Return the [X, Y] coordinate for the center point of the cell that contains the specified text.  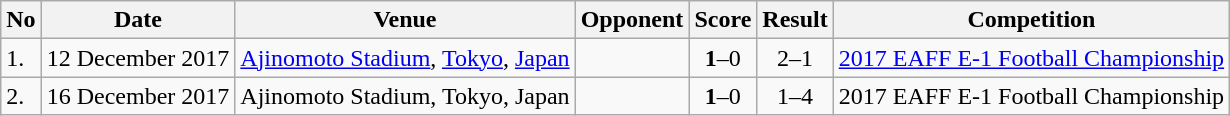
12 December 2017 [138, 58]
1–4 [795, 96]
Competition [1031, 20]
16 December 2017 [138, 96]
No [21, 20]
Date [138, 20]
Score [723, 20]
Result [795, 20]
Opponent [632, 20]
Venue [405, 20]
2–1 [795, 58]
1. [21, 58]
2. [21, 96]
